Provide the (x, y) coordinate of the cell's center where the given text is located.  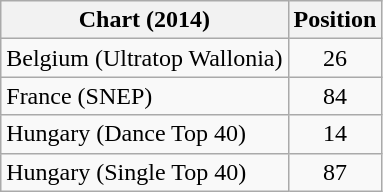
26 (335, 58)
Belgium (Ultratop Wallonia) (144, 58)
Position (335, 20)
87 (335, 172)
Chart (2014) (144, 20)
Hungary (Single Top 40) (144, 172)
Hungary (Dance Top 40) (144, 134)
84 (335, 96)
France (SNEP) (144, 96)
14 (335, 134)
